Scan for the cell matching the given text and deliver its (x, y) coordinate at center. 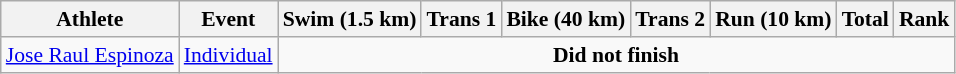
Did not finish (616, 55)
Athlete (90, 19)
Event (228, 19)
Jose Raul Espinoza (90, 55)
Bike (40 km) (566, 19)
Run (10 km) (773, 19)
Swim (1.5 km) (350, 19)
Total (866, 19)
Individual (228, 55)
Trans 2 (670, 19)
Rank (924, 19)
Trans 1 (461, 19)
